Scan for the cell matching the given text and deliver its (X, Y) coordinate at center. 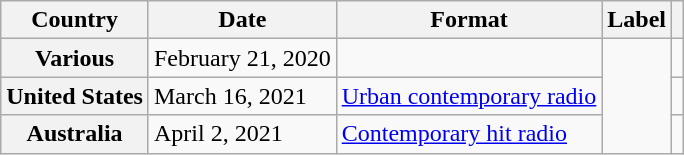
Format (469, 20)
Date (242, 20)
February 21, 2020 (242, 58)
April 2, 2021 (242, 134)
Label (637, 20)
Australia (75, 134)
Urban contemporary radio (469, 96)
United States (75, 96)
Contemporary hit radio (469, 134)
Various (75, 58)
Country (75, 20)
March 16, 2021 (242, 96)
